Scan for the cell matching the given text and deliver its (x, y) coordinate at center. 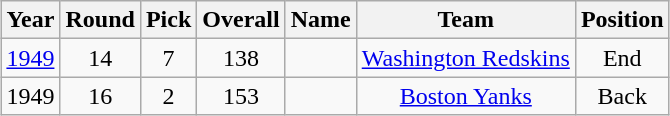
16 (100, 96)
Round (100, 20)
Year (30, 20)
Washington Redskins (466, 58)
Pick (168, 20)
Position (622, 20)
Back (622, 96)
153 (241, 96)
7 (168, 58)
End (622, 58)
Overall (241, 20)
14 (100, 58)
Team (466, 20)
138 (241, 58)
Name (320, 20)
Boston Yanks (466, 96)
2 (168, 96)
